Extract the (X, Y) coordinate from the center of the cell holding the provided text.  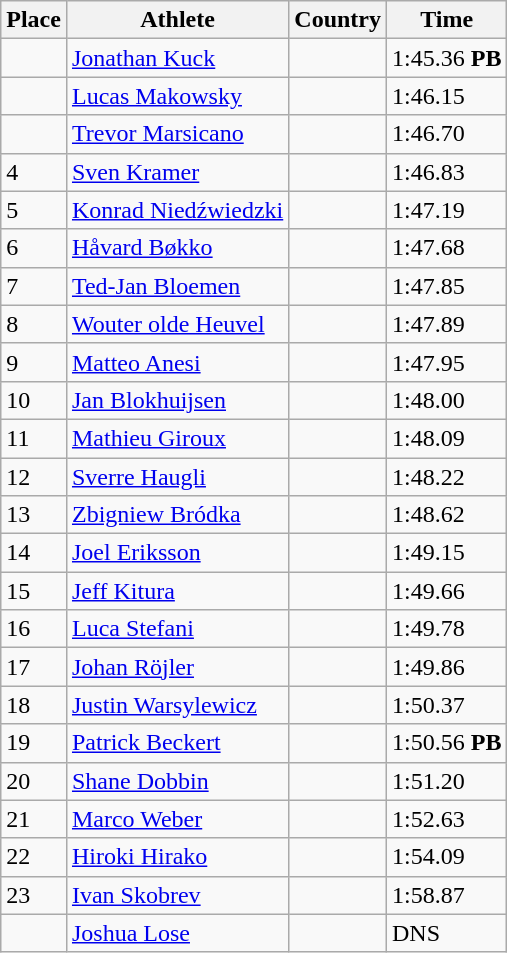
1:47.95 (447, 362)
1:50.56 PB (447, 743)
1:47.85 (447, 286)
1:47.89 (447, 324)
1:49.15 (447, 553)
1:49.66 (447, 591)
22 (34, 857)
Time (447, 20)
15 (34, 591)
1:48.09 (447, 438)
1:46.15 (447, 96)
19 (34, 743)
11 (34, 438)
Sverre Haugli (177, 477)
17 (34, 667)
Wouter olde Heuvel (177, 324)
1:54.09 (447, 857)
21 (34, 819)
18 (34, 705)
Johan Röjler (177, 667)
Patrick Beckert (177, 743)
6 (34, 248)
Justin Warsylewicz (177, 705)
Jan Blokhuijsen (177, 400)
Jeff Kitura (177, 591)
Athlete (177, 20)
1:45.36 PB (447, 58)
1:52.63 (447, 819)
Matteo Anesi (177, 362)
Hiroki Hirako (177, 857)
Country (338, 20)
10 (34, 400)
Konrad Niedźwiedzki (177, 210)
Ivan Skobrev (177, 895)
Trevor Marsicano (177, 134)
1:51.20 (447, 781)
1:50.37 (447, 705)
7 (34, 286)
Lucas Makowsky (177, 96)
Sven Kramer (177, 172)
5 (34, 210)
16 (34, 629)
Luca Stefani (177, 629)
23 (34, 895)
Joshua Lose (177, 933)
1:58.87 (447, 895)
1:49.78 (447, 629)
1:46.70 (447, 134)
Joel Eriksson (177, 553)
Place (34, 20)
DNS (447, 933)
1:46.83 (447, 172)
Shane Dobbin (177, 781)
12 (34, 477)
Zbigniew Bródka (177, 515)
Mathieu Giroux (177, 438)
Ted-Jan Bloemen (177, 286)
14 (34, 553)
4 (34, 172)
1:48.62 (447, 515)
13 (34, 515)
8 (34, 324)
9 (34, 362)
Jonathan Kuck (177, 58)
1:47.19 (447, 210)
1:48.00 (447, 400)
20 (34, 781)
Marco Weber (177, 819)
Håvard Bøkko (177, 248)
1:48.22 (447, 477)
1:47.68 (447, 248)
1:49.86 (447, 667)
